Return the (X, Y) coordinate for the center point of the cell that contains the specified text.  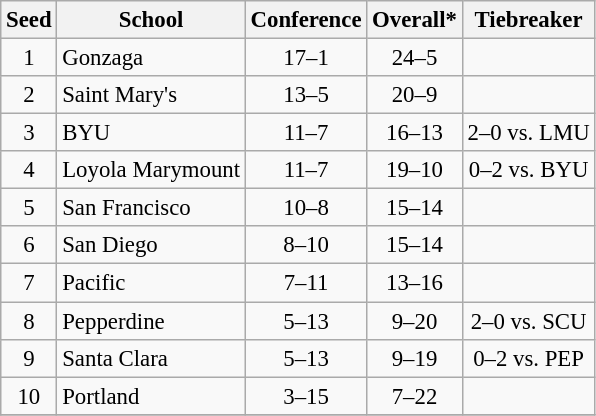
1 (29, 58)
Portland (151, 396)
9–19 (414, 358)
0–2 vs. BYU (528, 170)
0–2 vs. PEP (528, 358)
17–1 (306, 58)
4 (29, 170)
3–15 (306, 396)
6 (29, 245)
24–5 (414, 58)
9–20 (414, 321)
13–5 (306, 95)
10–8 (306, 208)
Overall* (414, 20)
Pepperdine (151, 321)
2–0 vs. SCU (528, 321)
7–22 (414, 396)
San Francisco (151, 208)
Loyola Marymount (151, 170)
Seed (29, 20)
School (151, 20)
Santa Clara (151, 358)
Pacific (151, 283)
7 (29, 283)
19–10 (414, 170)
5 (29, 208)
Gonzaga (151, 58)
Conference (306, 20)
Tiebreaker (528, 20)
10 (29, 396)
20–9 (414, 95)
3 (29, 133)
2 (29, 95)
Saint Mary's (151, 95)
8 (29, 321)
8–10 (306, 245)
BYU (151, 133)
9 (29, 358)
7–11 (306, 283)
16–13 (414, 133)
San Diego (151, 245)
2–0 vs. LMU (528, 133)
13–16 (414, 283)
